Scan for the cell matching the given text and deliver its [X, Y] coordinate at center. 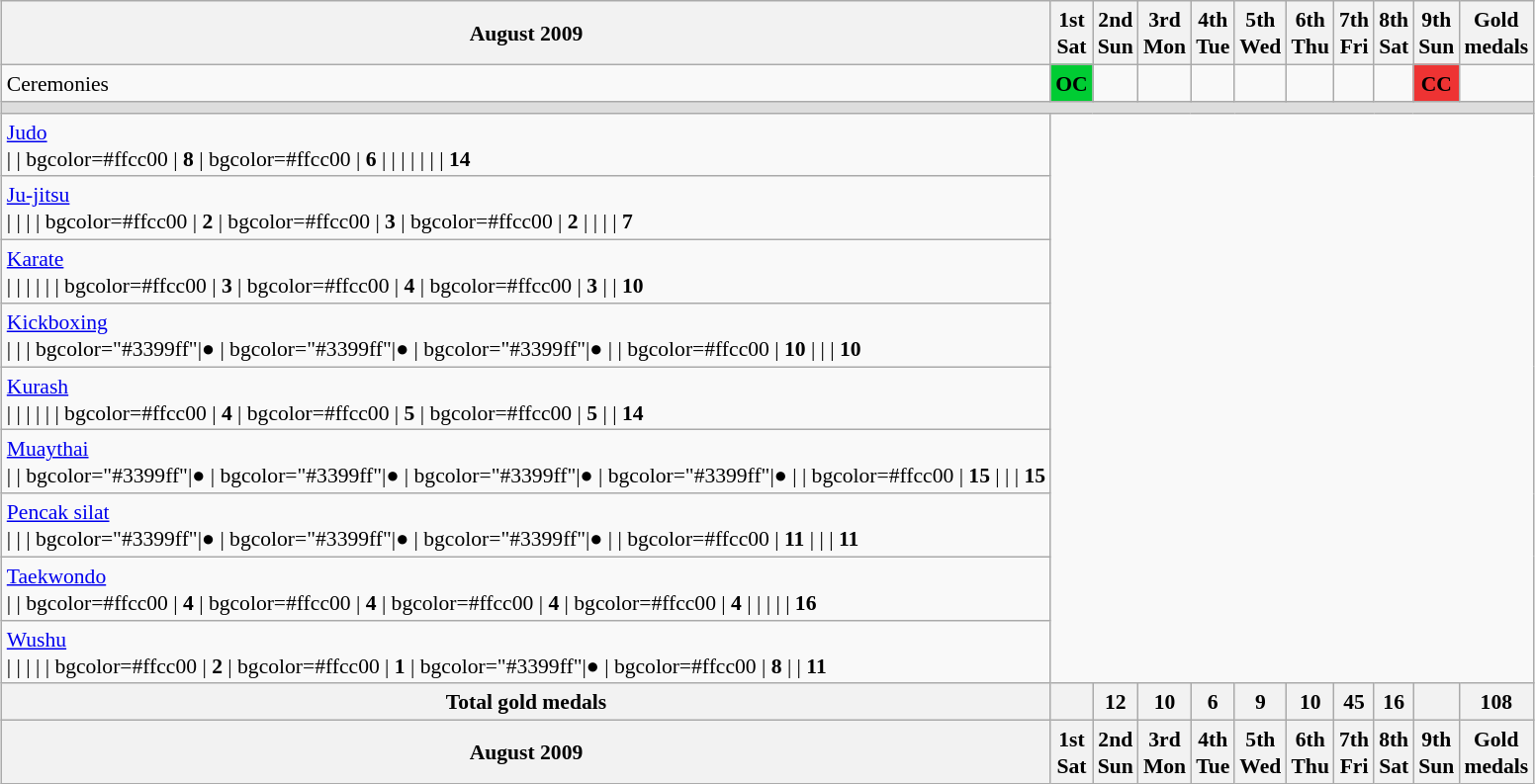
Kurash| | | | | | bgcolor=#ffcc00 | 4 | bgcolor=#ffcc00 | 5 | bgcolor=#ffcc00 | 5 | | 14 [526, 398]
16 [1394, 702]
45 [1354, 702]
Pencak silat| | | bgcolor="#3399ff"|● | bgcolor="#3399ff"|● | bgcolor="#3399ff"|● | | bgcolor=#ffcc00 | 11 | | | 11 [526, 525]
9 [1260, 702]
Kickboxing| | | bgcolor="#3399ff"|● | bgcolor="#3399ff"|● | bgcolor="#3399ff"|● | | bgcolor=#ffcc00 | 10 | | | 10 [526, 335]
Ceremonies [526, 83]
Judo| | bgcolor=#ffcc00 | 8 | bgcolor=#ffcc00 | 6 | | | | | | | 14 [526, 144]
Total gold medals [526, 702]
Taekwondo| | bgcolor=#ffcc00 | 4 | bgcolor=#ffcc00 | 4 | bgcolor=#ffcc00 | 4 | bgcolor=#ffcc00 | 4 | | | | | 16 [526, 588]
Karate| | | | | | bgcolor=#ffcc00 | 3 | bgcolor=#ffcc00 | 4 | bgcolor=#ffcc00 | 3 | | 10 [526, 271]
108 [1495, 702]
6 [1213, 702]
Muaythai| | bgcolor="#3399ff"|● | bgcolor="#3399ff"|● | bgcolor="#3399ff"|● | bgcolor="#3399ff"|● | | bgcolor=#ffcc00 | 15 | | | 15 [526, 462]
CC [1436, 83]
12 [1116, 702]
Ju-jitsu| | | | bgcolor=#ffcc00 | 2 | bgcolor=#ffcc00 | 3 | bgcolor=#ffcc00 | 2 | | | | 7 [526, 208]
OC [1072, 83]
Wushu| | | | | bgcolor=#ffcc00 | 2 | bgcolor=#ffcc00 | 1 | bgcolor="#3399ff"|● | bgcolor=#ffcc00 | 8 | | 11 [526, 652]
